From the cell containing the given text, extract its center point as [x, y] coordinate. 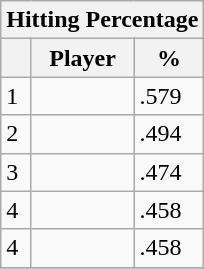
Player [82, 58]
2 [16, 134]
.474 [169, 172]
Hitting Percentage [102, 20]
% [169, 58]
.494 [169, 134]
1 [16, 96]
3 [16, 172]
.579 [169, 96]
